Extract the (X, Y) coordinate from the center of the cell holding the provided text.  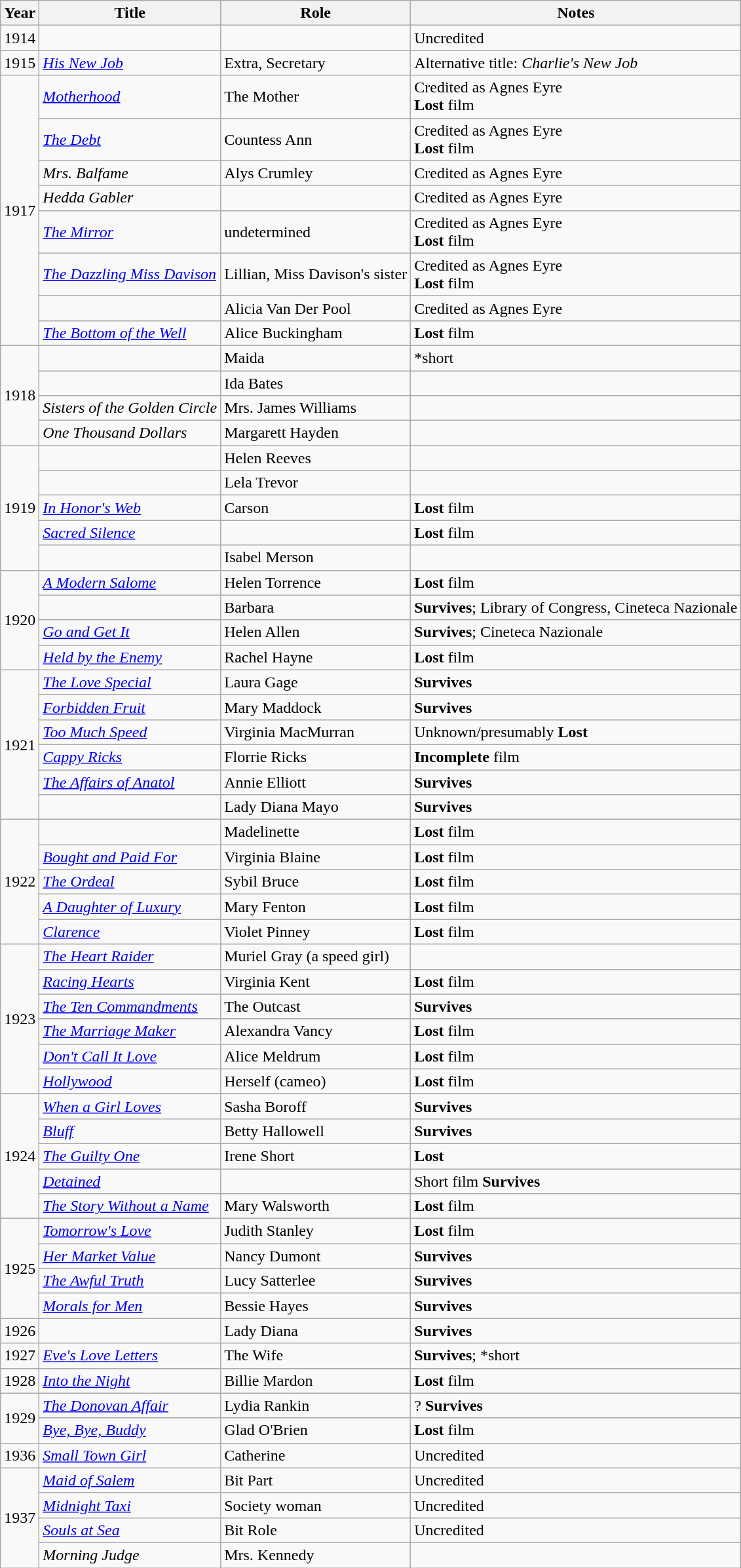
Margarett Hayden (316, 433)
1926 (20, 1331)
1915 (20, 63)
1921 (20, 744)
The Donovan Affair (130, 1405)
Morals for Men (130, 1306)
Lucy Satterlee (316, 1281)
Lost (576, 1156)
Sacred Silence (130, 533)
1923 (20, 1019)
The Outcast (316, 1006)
Rachel Hayne (316, 657)
1927 (20, 1356)
The Bottom of the Well (130, 333)
Helen Allen (316, 632)
Alexandra Vancy (316, 1031)
Alternative title: Charlie's New Job (576, 63)
1937 (20, 1518)
Laura Gage (316, 682)
Notes (576, 13)
Alice Buckingham (316, 333)
The Dazzling Miss Davison (130, 274)
Nancy Dumont (316, 1256)
Mary Fenton (316, 907)
The Ordeal (130, 882)
Billie Mardon (316, 1381)
Short film Survives (576, 1181)
Hollywood (130, 1081)
Society woman (316, 1505)
Bit Role (316, 1530)
Survives; Library of Congress, Cineteca Nazionale (576, 607)
Racing Hearts (130, 982)
Sybil Bruce (316, 882)
Mary Maddock (316, 707)
1919 (20, 508)
Judith Stanley (316, 1231)
Cappy Ricks (130, 757)
The Debt (130, 139)
Barbara (316, 607)
One Thousand Dollars (130, 433)
Her Market Value (130, 1256)
Bessie Hayes (316, 1306)
Unknown/presumably Lost (576, 732)
1929 (20, 1418)
Midnight Taxi (130, 1505)
Herself (cameo) (316, 1081)
Tomorrow's Love (130, 1231)
Mrs. Balfame (130, 173)
1918 (20, 395)
Florrie Ricks (316, 757)
Hedda Gabler (130, 198)
Lela Trevor (316, 483)
undetermined (316, 232)
His New Job (130, 63)
Motherhood (130, 97)
1920 (20, 620)
Too Much Speed (130, 732)
1928 (20, 1381)
Irene Short (316, 1156)
Lydia Rankin (316, 1405)
Lady Diana (316, 1331)
Countess Ann (316, 139)
Extra, Secretary (316, 63)
Detained (130, 1181)
Go and Get It (130, 632)
Helen Torrence (316, 583)
The Love Special (130, 682)
Catherine (316, 1455)
Eve's Love Letters (130, 1356)
The Mirror (130, 232)
Small Town Girl (130, 1455)
The Marriage Maker (130, 1031)
Into the Night (130, 1381)
Lillian, Miss Davison's sister (316, 274)
Virginia Kent (316, 982)
Virginia Blaine (316, 857)
Ida Bates (316, 383)
The Guilty One (130, 1156)
Souls at Sea (130, 1530)
Morning Judge (130, 1555)
Year (20, 13)
1917 (20, 210)
Annie Elliott (316, 782)
Mary Walsworth (316, 1206)
Clarence (130, 932)
The Heart Raider (130, 957)
Mrs. James Williams (316, 408)
Carson (316, 508)
Alicia Van Der Pool (316, 308)
Don't Call It Love (130, 1056)
In Honor's Web (130, 508)
Mrs. Kennedy (316, 1555)
Bought and Paid For (130, 857)
Maid of Salem (130, 1480)
Bit Part (316, 1480)
Glad O'Brien (316, 1430)
1922 (20, 882)
Title (130, 13)
Virginia MacMurran (316, 732)
Survives; Cineteca Nazionale (576, 632)
*short (576, 358)
A Modern Salome (130, 583)
Sasha Boroff (316, 1106)
Muriel Gray (a speed girl) (316, 957)
The Affairs of Anatol (130, 782)
1914 (20, 38)
Helen Reeves (316, 458)
When a Girl Loves (130, 1106)
Incomplete film (576, 757)
Role (316, 13)
Betty Hallowell (316, 1131)
A Daughter of Luxury (130, 907)
Held by the Enemy (130, 657)
Sisters of the Golden Circle (130, 408)
Lady Diana Mayo (316, 807)
Madelinette (316, 832)
1924 (20, 1156)
Maida (316, 358)
Survives; *short (576, 1356)
Bluff (130, 1131)
1936 (20, 1455)
The Awful Truth (130, 1281)
Bye, Bye, Buddy (130, 1430)
The Wife (316, 1356)
Forbidden Fruit (130, 707)
Alice Meldrum (316, 1056)
Violet Pinney (316, 932)
The Ten Commandments (130, 1006)
Alys Crumley (316, 173)
1925 (20, 1269)
Isabel Merson (316, 558)
The Mother (316, 97)
? Survives (576, 1405)
The Story Without a Name (130, 1206)
